For the text-containing cell, return its midpoint in (X, Y) coordinate format. 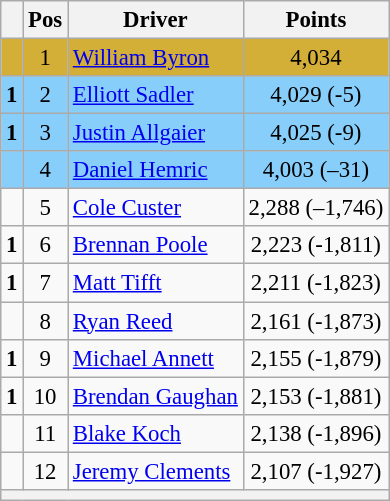
7 (46, 283)
2,138 (-1,896) (316, 433)
Brendan Gaughan (156, 396)
Elliott Sadler (156, 95)
Jeremy Clements (156, 471)
2,161 (-1,873) (316, 321)
2,223 (-1,811) (316, 245)
Matt Tifft (156, 283)
4,025 (-9) (316, 133)
9 (46, 358)
4 (46, 170)
4,029 (-5) (316, 95)
4,034 (316, 58)
Ryan Reed (156, 321)
2,153 (-1,881) (316, 396)
10 (46, 396)
Daniel Hemric (156, 170)
2,211 (-1,823) (316, 283)
3 (46, 133)
2 (46, 95)
William Byron (156, 58)
2,107 (-1,927) (316, 471)
4,003 (–31) (316, 170)
Pos (46, 20)
Blake Koch (156, 433)
Brennan Poole (156, 245)
Points (316, 20)
6 (46, 245)
Justin Allgaier (156, 133)
2,288 (–1,746) (316, 208)
2,155 (-1,879) (316, 358)
5 (46, 208)
12 (46, 471)
Driver (156, 20)
11 (46, 433)
Michael Annett (156, 358)
Cole Custer (156, 208)
8 (46, 321)
